Pinpoint the cell where the given text exists, returning its [x, y] midpoint coordinate. 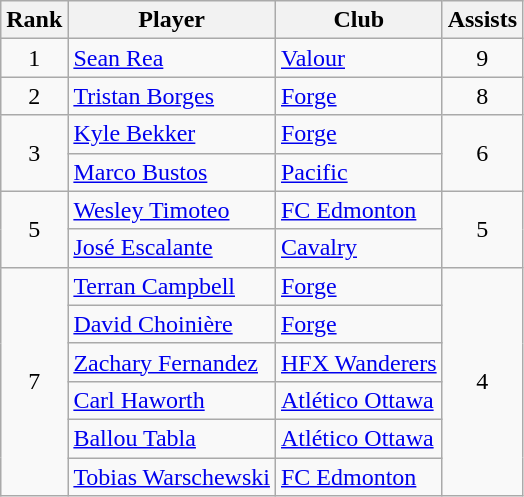
David Choinière [172, 324]
Wesley Timoteo [172, 210]
Carl Haworth [172, 400]
Zachary Fernandez [172, 362]
Marco Bustos [172, 172]
6 [482, 153]
Assists [482, 20]
Kyle Bekker [172, 134]
Valour [358, 58]
3 [34, 153]
Sean Rea [172, 58]
Player [172, 20]
Terran Campbell [172, 286]
2 [34, 96]
Tristan Borges [172, 96]
Rank [34, 20]
HFX Wanderers [358, 362]
Club [358, 20]
Cavalry [358, 248]
4 [482, 381]
Pacific [358, 172]
9 [482, 58]
8 [482, 96]
Ballou Tabla [172, 438]
José Escalante [172, 248]
7 [34, 381]
Tobias Warschewski [172, 477]
1 [34, 58]
